Provide the [x, y] coordinate of the cell's center where the given text is located.  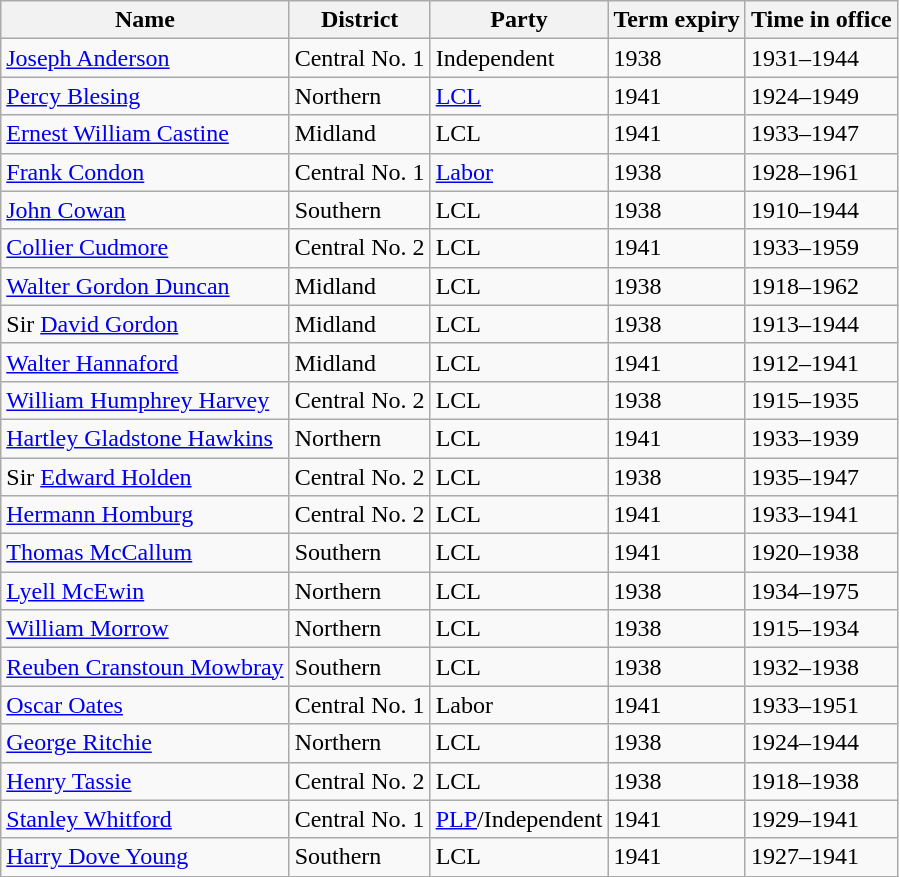
1920–1938 [821, 553]
1918–1938 [821, 781]
Frank Condon [145, 172]
Hartley Gladstone Hawkins [145, 438]
Thomas McCallum [145, 553]
1918–1962 [821, 286]
1933–1959 [821, 248]
Term expiry [676, 20]
Reuben Cranstoun Mowbray [145, 667]
Sir David Gordon [145, 324]
Walter Gordon Duncan [145, 286]
John Cowan [145, 210]
Sir Edward Holden [145, 477]
Walter Hannaford [145, 362]
1915–1934 [821, 629]
Independent [519, 58]
Joseph Anderson [145, 58]
1927–1941 [821, 857]
1912–1941 [821, 362]
1931–1944 [821, 58]
1924–1944 [821, 743]
1935–1947 [821, 477]
1934–1975 [821, 591]
Oscar Oates [145, 705]
Hermann Homburg [145, 515]
1933–1939 [821, 438]
1933–1941 [821, 515]
Name [145, 20]
George Ritchie [145, 743]
William Humphrey Harvey [145, 400]
Harry Dove Young [145, 857]
1932–1938 [821, 667]
1929–1941 [821, 819]
Percy Blesing [145, 96]
Henry Tassie [145, 781]
PLP/Independent [519, 819]
1928–1961 [821, 172]
Time in office [821, 20]
1933–1951 [821, 705]
Collier Cudmore [145, 248]
1910–1944 [821, 210]
1933–1947 [821, 134]
Stanley Whitford [145, 819]
1924–1949 [821, 96]
1913–1944 [821, 324]
William Morrow [145, 629]
Party [519, 20]
Ernest William Castine [145, 134]
1915–1935 [821, 400]
District [360, 20]
Lyell McEwin [145, 591]
